Detect which cell encompasses the target text, then output its (X, Y) center coordinate. 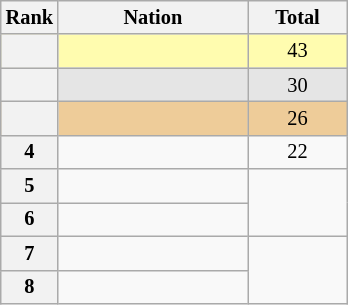
4 (30, 152)
43 (298, 51)
5 (30, 186)
22 (298, 152)
Nation (153, 17)
8 (30, 287)
Rank (30, 17)
Total (298, 17)
30 (298, 85)
26 (298, 118)
6 (30, 219)
7 (30, 253)
